Identify which cell holds the provided text, then report its [X, Y] central coordinate. 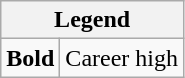
Legend [92, 20]
Career high [122, 58]
Bold [30, 58]
